Detect which cell encompasses the target text, then output its [x, y] center coordinate. 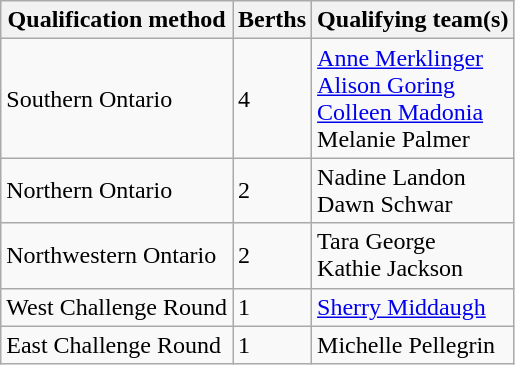
Qualification method [117, 20]
4 [272, 98]
Berths [272, 20]
Northwestern Ontario [117, 256]
East Challenge Round [117, 345]
Southern Ontario [117, 98]
Anne Merklinger Alison Goring Colleen Madonia Melanie Palmer [413, 98]
Sherry Middaugh [413, 307]
Tara George Kathie Jackson [413, 256]
Qualifying team(s) [413, 20]
West Challenge Round [117, 307]
Michelle Pellegrin [413, 345]
Northern Ontario [117, 190]
Nadine Landon Dawn Schwar [413, 190]
